Pinpoint the cell where the given text exists, returning its [x, y] midpoint coordinate. 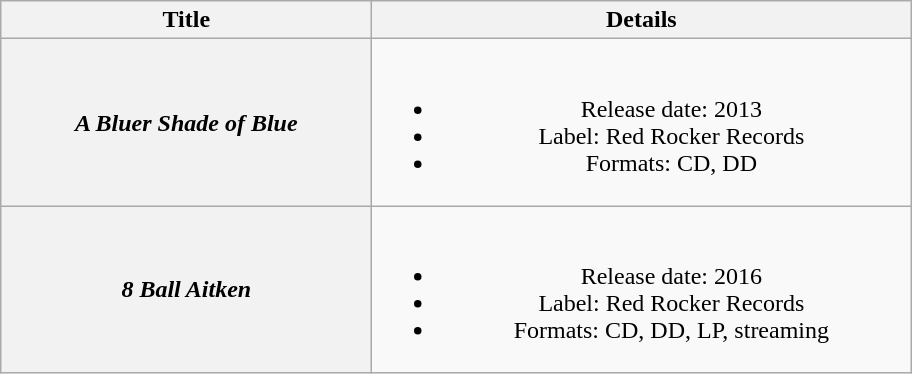
Release date: 2013Label: Red Rocker RecordsFormats: CD, DD [642, 122]
Title [186, 20]
Details [642, 20]
8 Ball Aitken [186, 290]
A Bluer Shade of Blue [186, 122]
Release date: 2016Label: Red Rocker RecordsFormats: CD, DD, LP, streaming [642, 290]
